Provide the (x, y) coordinate of the cell's center where the given text is located.  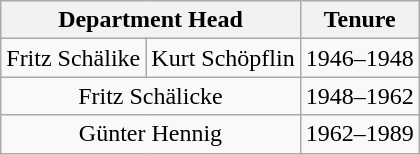
1948–1962 (360, 96)
Department Head (150, 20)
Tenure (360, 20)
Günter Hennig (150, 134)
1962–1989 (360, 134)
Fritz Schälicke (150, 96)
1946–1948 (360, 58)
Kurt Schöpflin (223, 58)
Fritz Schälike (74, 58)
